Output the [X, Y] coordinate of the center of the cell containing the given text.  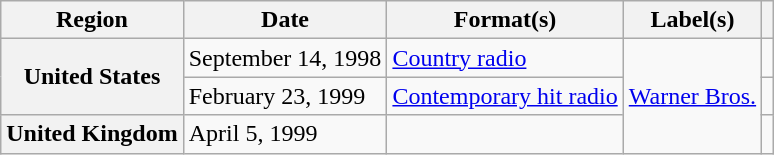
Date [285, 20]
September 14, 1998 [285, 58]
United States [92, 77]
Country radio [505, 58]
April 5, 1999 [285, 134]
Format(s) [505, 20]
Contemporary hit radio [505, 96]
Region [92, 20]
Label(s) [692, 20]
Warner Bros. [692, 96]
February 23, 1999 [285, 96]
United Kingdom [92, 134]
